Search for the cell housing the specified text and yield its [X, Y] center coordinate. 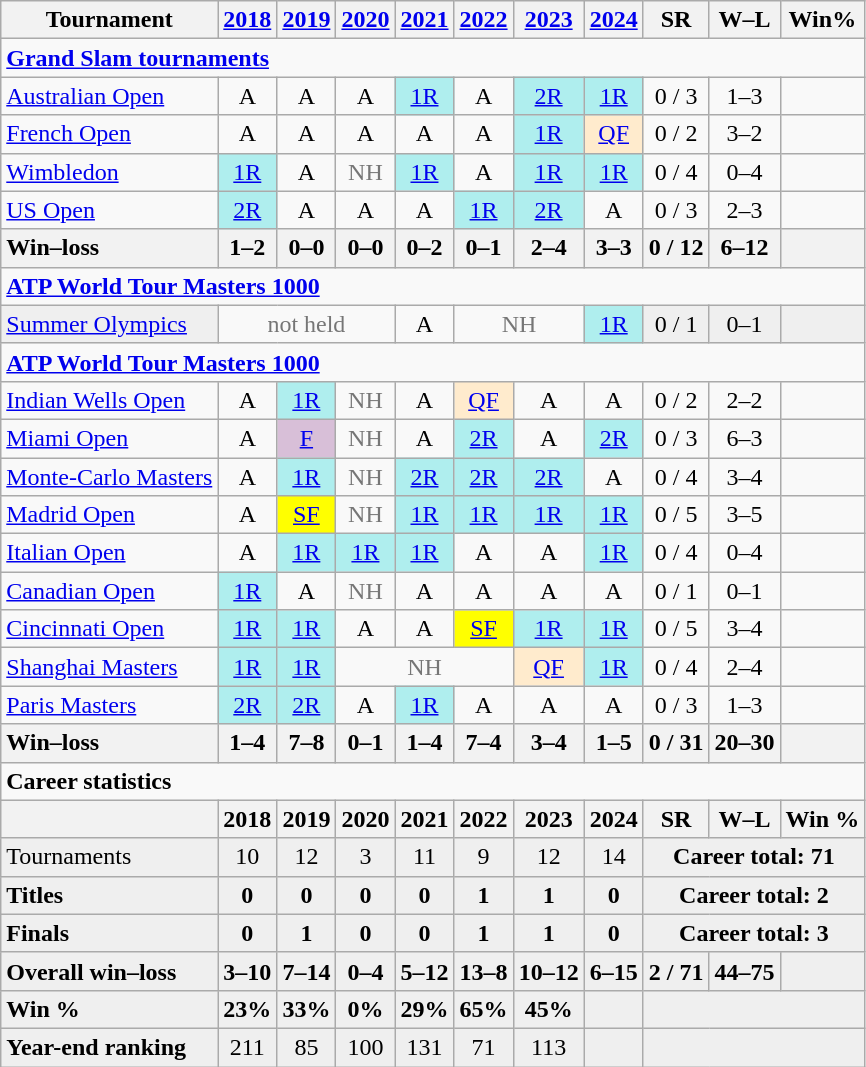
1–5 [614, 743]
7–8 [306, 743]
0 / 12 [676, 248]
3–3 [614, 248]
Cincinnati Open [110, 629]
Monte-Carlo Masters [110, 477]
0–2 [424, 248]
33% [306, 1009]
2–3 [744, 210]
6–12 [744, 248]
Italian Open [110, 553]
Madrid Open [110, 515]
US Open [110, 210]
0 / 31 [676, 743]
65% [484, 1009]
Year-end ranking [110, 1047]
F [306, 438]
10 [248, 857]
Shanghai Masters [110, 667]
Career total: 2 [754, 895]
45% [548, 1009]
131 [424, 1047]
not held [306, 324]
211 [248, 1047]
2 / 71 [676, 971]
3–10 [248, 971]
Canadian Open [110, 591]
5–12 [424, 971]
13–8 [484, 971]
1–2 [248, 248]
100 [366, 1047]
14 [614, 857]
French Open [110, 134]
Australian Open [110, 96]
2–2 [744, 400]
44–75 [744, 971]
Career total: 71 [754, 857]
7–14 [306, 971]
Finals [110, 933]
29% [424, 1009]
3 [366, 857]
Tournament [110, 20]
9 [484, 857]
0% [366, 1009]
Wimbledon [110, 172]
10–12 [548, 971]
7–4 [484, 743]
6–3 [744, 438]
71 [484, 1047]
3–5 [744, 515]
Miami Open [110, 438]
Overall win–loss [110, 971]
Indian Wells Open [110, 400]
20–30 [744, 743]
113 [548, 1047]
Career statistics [433, 781]
6–15 [614, 971]
Win% [822, 20]
3–2 [744, 134]
Titles [110, 895]
Grand Slam tournaments [433, 58]
Summer Olympics [110, 324]
11 [424, 857]
23% [248, 1009]
Paris Masters [110, 705]
85 [306, 1047]
Tournaments [110, 857]
Career total: 3 [754, 933]
